From the cell containing the given text, extract its center point as (x, y) coordinate. 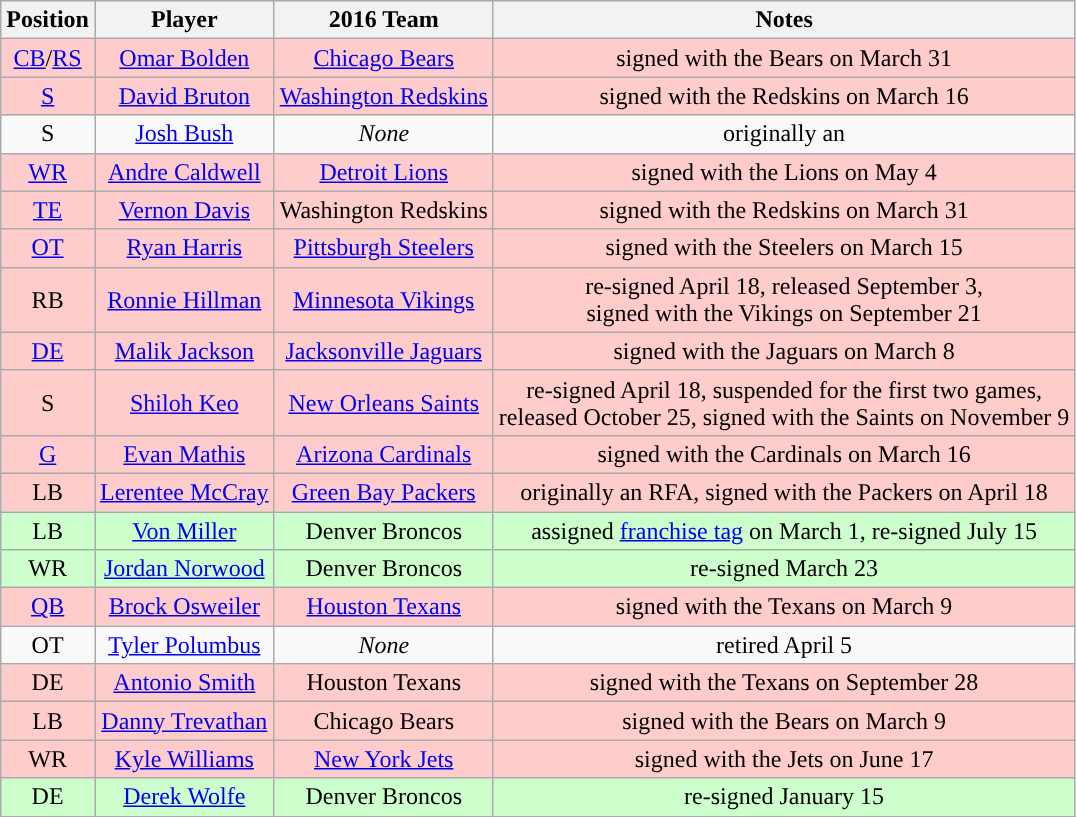
signed with the Steelers on March 15 (784, 248)
signed with the Jets on June 17 (784, 759)
Tyler Polumbus (184, 645)
TE (48, 210)
Lerentee McCray (184, 492)
signed with the Bears on March 9 (784, 721)
Antonio Smith (184, 683)
Andre Caldwell (184, 172)
re-signed April 18, released September 3,signed with the Vikings on September 21 (784, 300)
G (48, 454)
retired April 5 (784, 645)
signed with the Cardinals on March 16 (784, 454)
Danny Trevathan (184, 721)
New York Jets (384, 759)
signed with the Texans on September 28 (784, 683)
originally an (784, 134)
Josh Bush (184, 134)
Minnesota Vikings (384, 300)
Notes (784, 20)
Position (48, 20)
assigned franchise tag on March 1, re-signed July 15 (784, 531)
originally an RFA, signed with the Packers on April 18 (784, 492)
2016 Team (384, 20)
Player (184, 20)
David Bruton (184, 96)
Malik Jackson (184, 351)
Green Bay Packers (384, 492)
Derek Wolfe (184, 797)
signed with the Redskins on March 16 (784, 96)
QB (48, 607)
Ronnie Hillman (184, 300)
signed with the Texans on March 9 (784, 607)
Detroit Lions (384, 172)
signed with the Bears on March 31 (784, 58)
Von Miller (184, 531)
Jacksonville Jaguars (384, 351)
Kyle Williams (184, 759)
Ryan Harris (184, 248)
re-signed April 18, suspended for the first two games,released October 25, signed with the Saints on November 9 (784, 402)
re-signed January 15 (784, 797)
Evan Mathis (184, 454)
signed with the Jaguars on March 8 (784, 351)
New Orleans Saints (384, 402)
Jordan Norwood (184, 569)
re-signed March 23 (784, 569)
Omar Bolden (184, 58)
Shiloh Keo (184, 402)
Pittsburgh Steelers (384, 248)
signed with the Redskins on March 31 (784, 210)
CB/RS (48, 58)
Brock Osweiler (184, 607)
Arizona Cardinals (384, 454)
signed with the Lions on May 4 (784, 172)
Vernon Davis (184, 210)
RB (48, 300)
